Locate the cell with the specified text and output its (x, y) center coordinate. 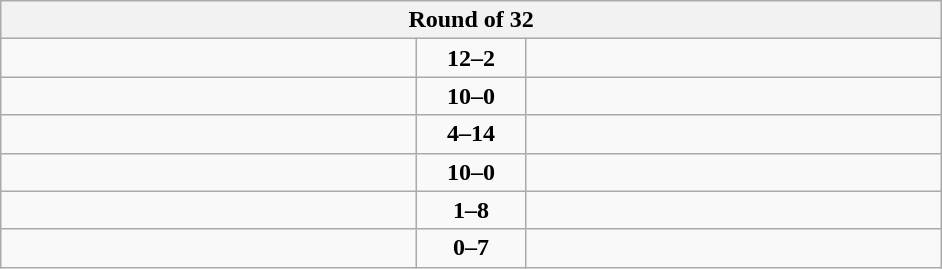
4–14 (472, 134)
12–2 (472, 58)
0–7 (472, 248)
Round of 32 (472, 20)
1–8 (472, 210)
